Determine the (X, Y) coordinate at the center of the cell enclosing the given text.  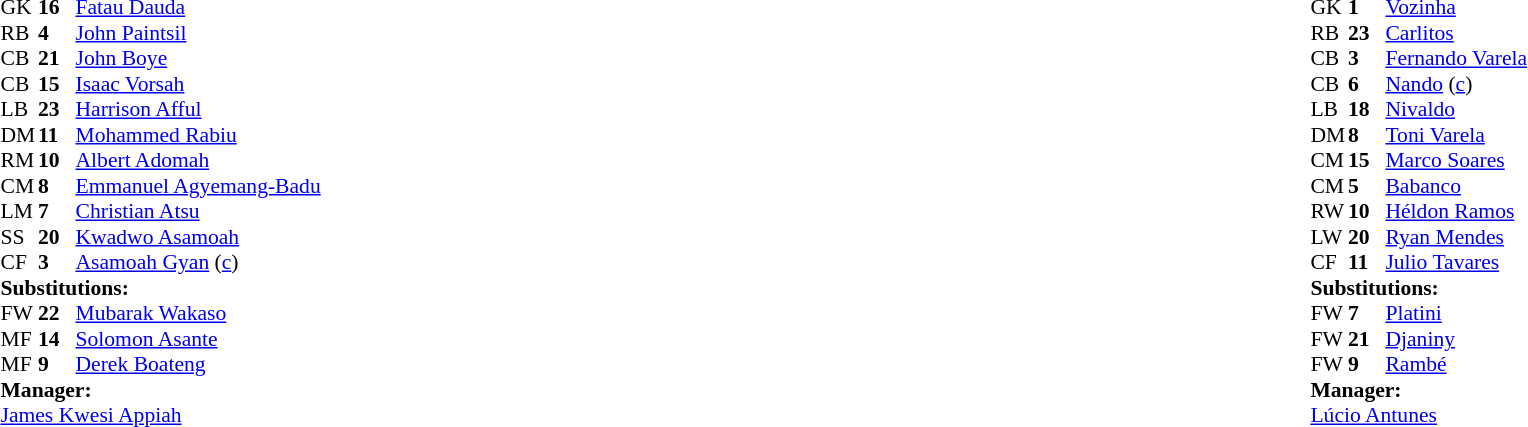
Marco Soares (1456, 161)
Nando (c) (1456, 84)
John Boye (198, 59)
4 (57, 33)
Mubarak Wakaso (198, 313)
Nivaldo (1456, 109)
Héldon Ramos (1456, 211)
Djaniny (1456, 339)
Fernando Varela (1456, 59)
6 (1367, 84)
John Paintsil (198, 33)
Christian Atsu (198, 211)
Emmanuel Agyemang-Badu (198, 186)
RW (1329, 211)
Rambé (1456, 365)
Albert Adomah (198, 161)
Mohammed Rabiu (198, 135)
Carlitos (1456, 33)
LM (19, 211)
5 (1367, 186)
Julio Tavares (1456, 263)
Kwadwo Asamoah (198, 237)
Asamoah Gyan (c) (198, 263)
Harrison Afful (198, 109)
Isaac Vorsah (198, 84)
LW (1329, 237)
22 (57, 313)
Babanco (1456, 186)
18 (1367, 109)
Ryan Mendes (1456, 237)
RM (19, 161)
Derek Boateng (198, 365)
14 (57, 339)
Solomon Asante (198, 339)
SS (19, 237)
Platini (1456, 313)
Toni Varela (1456, 135)
